Scan for the cell matching the given text and deliver its (X, Y) coordinate at center. 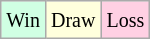
Loss (126, 20)
Draw (72, 20)
Win (24, 20)
